Locate the cell with the specified text and output its [X, Y] center coordinate. 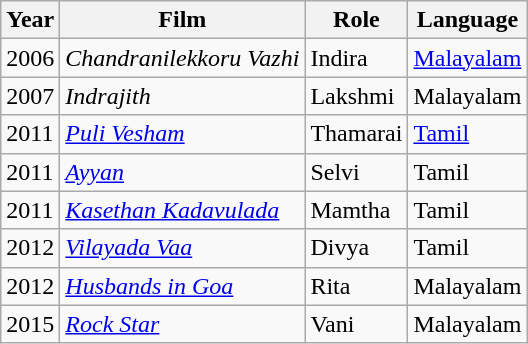
Vani [356, 324]
Divya [356, 248]
Puli Vesham [182, 134]
Language [468, 20]
Vilayada Vaa [182, 248]
Kasethan Kadavulada [182, 210]
Year [30, 20]
2006 [30, 58]
Selvi [356, 172]
Thamarai [356, 134]
Lakshmi [356, 96]
Rock Star [182, 324]
Role [356, 20]
Rita [356, 286]
Chandranilekkoru Vazhi [182, 58]
Mamtha [356, 210]
Indira [356, 58]
2007 [30, 96]
Indrajith [182, 96]
Film [182, 20]
2015 [30, 324]
Husbands in Goa [182, 286]
Ayyan [182, 172]
